Determine the [x, y] coordinate at the center of the cell enclosing the given text.  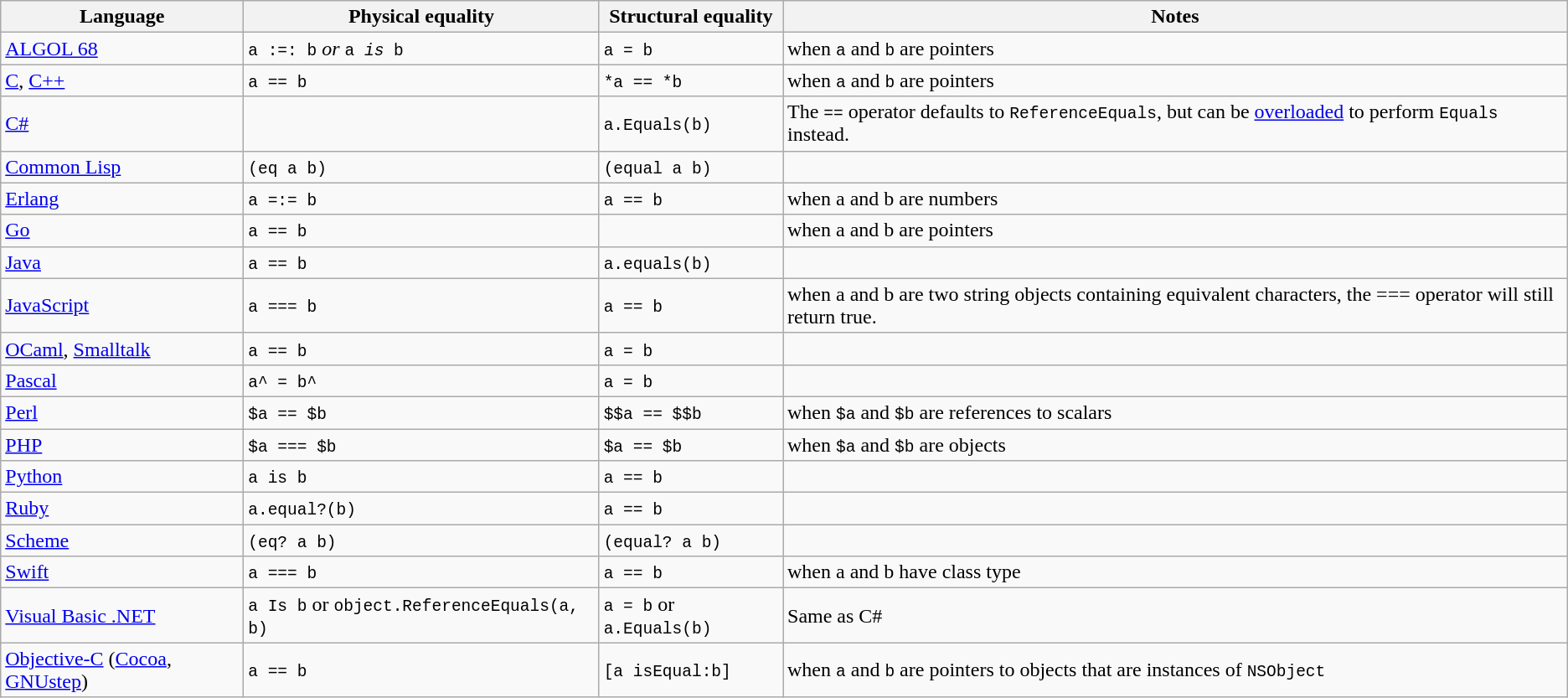
Common Lisp [122, 167]
Objective-C (Cocoa, GNUstep) [122, 670]
a Is b or object.ReferenceEquals(a, b) [421, 615]
Ruby [122, 509]
Swift [122, 572]
Scheme [122, 540]
C, C++ [122, 80]
Visual Basic .NET [122, 615]
[a isEqual:b] [690, 670]
The == operator defaults to ReferenceEquals, but can be overloaded to perform Equals instead. [1174, 124]
when a and b are two string objects containing equivalent characters, the === operator will still return true. [1174, 305]
a.equal?(b) [421, 509]
Same as C# [1174, 615]
OCaml, Smalltalk [122, 349]
C# [122, 124]
when a and b are numbers [1174, 199]
Perl [122, 412]
when $a and $b are objects [1174, 445]
Physical equality [421, 17]
PHP [122, 445]
JavaScript [122, 305]
a.Equals(b) [690, 124]
$$a == $$b [690, 412]
Structural equality [690, 17]
a is b [421, 477]
Python [122, 477]
Notes [1174, 17]
(eq? a b) [421, 540]
Java [122, 262]
(eq a b) [421, 167]
a = b or a.Equals(b) [690, 615]
*a == *b [690, 80]
Erlang [122, 199]
Pascal [122, 380]
Go [122, 230]
when a and b have class type [1174, 572]
a :=: b or a is b [421, 49]
a.equals(b) [690, 262]
(equal a b) [690, 167]
a =:= b [421, 199]
a^ = b^ [421, 380]
ALGOL 68 [122, 49]
(equal? a b) [690, 540]
Language [122, 17]
$a === $b [421, 445]
when $a and $b are references to scalars [1174, 412]
when a and b are pointers to objects that are instances of NSObject [1174, 670]
